Search for the cell housing the specified text and yield its (x, y) center coordinate. 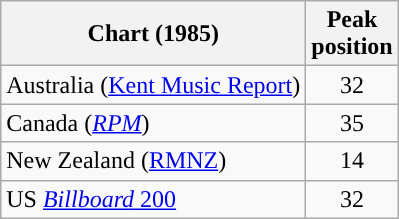
14 (352, 161)
Canada (RPM) (154, 123)
US Billboard 200 (154, 199)
New Zealand (RMNZ) (154, 161)
35 (352, 123)
Peakposition (352, 34)
Australia (Kent Music Report) (154, 85)
Chart (1985) (154, 34)
